Search for the cell housing the specified text and yield its (X, Y) center coordinate. 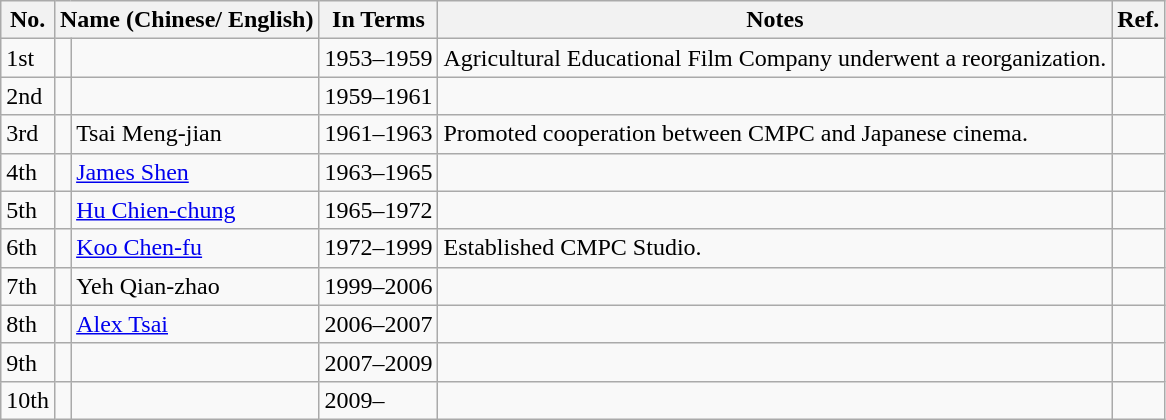
Koo Chen-fu (195, 248)
10th (28, 400)
8th (28, 324)
1st (28, 58)
1972–1999 (378, 248)
In Terms (378, 20)
2009– (378, 400)
2007–2009 (378, 362)
9th (28, 362)
5th (28, 210)
1961–1963 (378, 134)
1963–1965 (378, 172)
Established CMPC Studio. (775, 248)
Tsai Meng-jian (195, 134)
Name (Chinese/ English) (186, 20)
Yeh Qian-zhao (195, 286)
2006–2007 (378, 324)
No. (28, 20)
James Shen (195, 172)
2nd (28, 96)
3rd (28, 134)
Alex Tsai (195, 324)
1953–1959 (378, 58)
1959–1961 (378, 96)
4th (28, 172)
Ref. (1138, 20)
Hu Chien-chung (195, 210)
1999–2006 (378, 286)
7th (28, 286)
Notes (775, 20)
6th (28, 248)
Promoted cooperation between CMPC and Japanese cinema. (775, 134)
1965–1972 (378, 210)
Agricultural Educational Film Company underwent a reorganization. (775, 58)
